Provide the [x, y] coordinate of the cell's center where the given text is located.  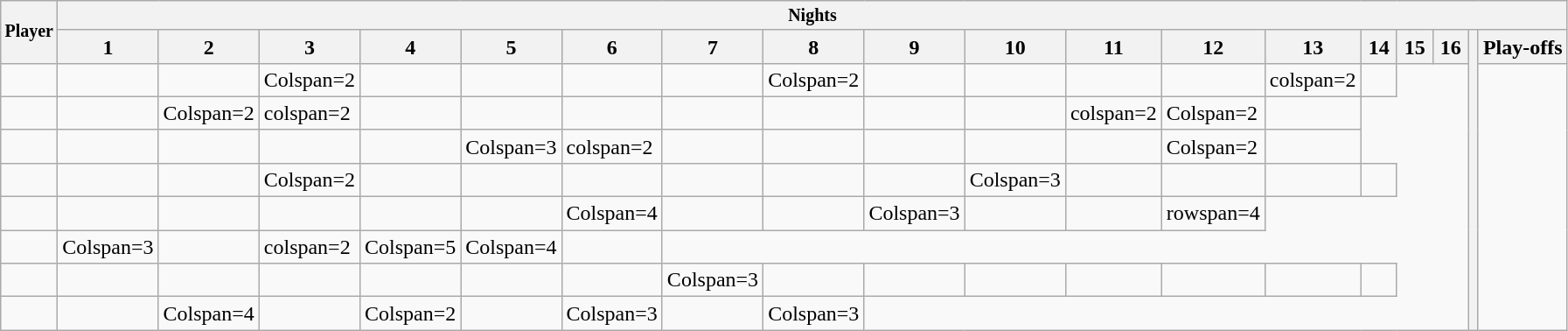
15 [1415, 46]
2 [208, 46]
13 [1313, 46]
16 [1450, 46]
4 [411, 46]
3 [310, 46]
rowspan=4 [1213, 214]
9 [915, 46]
Play-offs [1523, 46]
8 [813, 46]
Nights [812, 16]
12 [1213, 46]
Player [30, 32]
11 [1113, 46]
5 [511, 46]
Colspan=5 [411, 247]
10 [1014, 46]
7 [712, 46]
14 [1378, 46]
6 [612, 46]
1 [108, 46]
